From the cell containing the given text, extract its center point as [X, Y] coordinate. 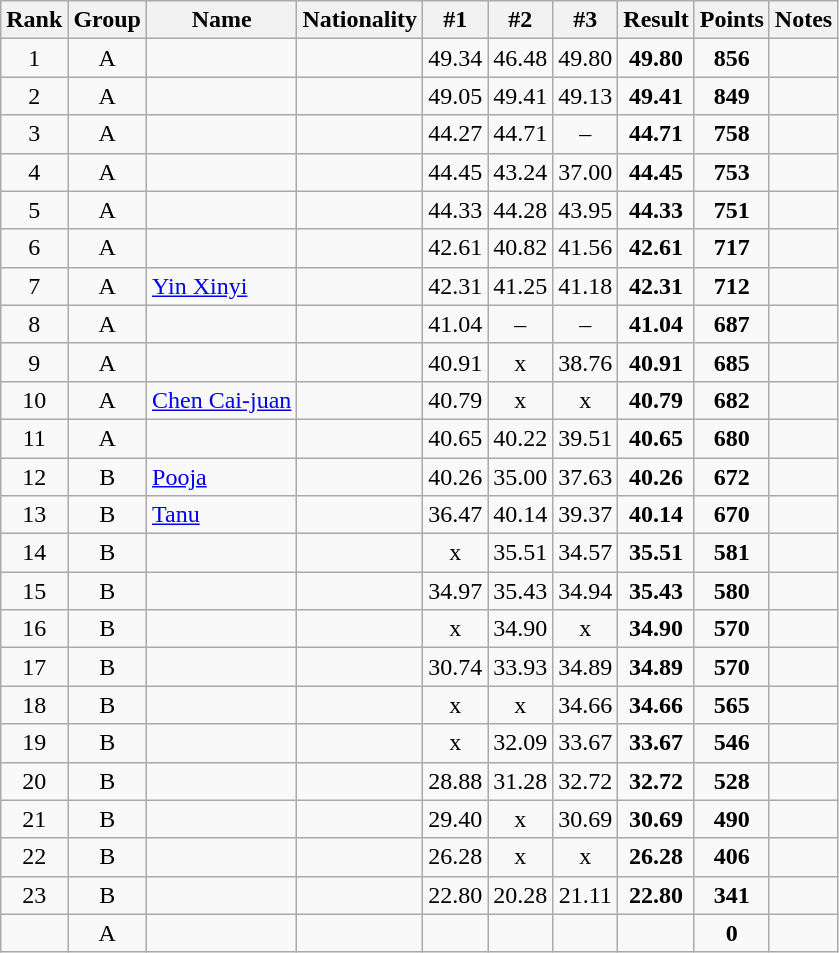
18 [34, 705]
14 [34, 553]
9 [34, 362]
15 [34, 591]
751 [732, 210]
41.18 [586, 286]
406 [732, 857]
717 [732, 248]
32.09 [520, 743]
43.24 [520, 172]
23 [34, 895]
670 [732, 515]
580 [732, 591]
Notes [803, 20]
672 [732, 477]
0 [732, 933]
40.82 [520, 248]
Nationality [360, 20]
41.25 [520, 286]
34.94 [586, 591]
35.00 [520, 477]
#1 [456, 20]
Chen Cai-juan [222, 400]
49.34 [456, 58]
17 [34, 667]
21 [34, 819]
Points [732, 20]
10 [34, 400]
Tanu [222, 515]
341 [732, 895]
#3 [586, 20]
12 [34, 477]
16 [34, 629]
39.51 [586, 438]
46.48 [520, 58]
565 [732, 705]
5 [34, 210]
758 [732, 134]
7 [34, 286]
44.27 [456, 134]
13 [34, 515]
Pooja [222, 477]
849 [732, 96]
490 [732, 819]
49.05 [456, 96]
31.28 [520, 781]
21.11 [586, 895]
37.00 [586, 172]
Yin Xinyi [222, 286]
34.97 [456, 591]
29.40 [456, 819]
Name [222, 20]
753 [732, 172]
Rank [34, 20]
581 [732, 553]
Group [108, 20]
37.63 [586, 477]
856 [732, 58]
28.88 [456, 781]
30.74 [456, 667]
19 [34, 743]
20 [34, 781]
682 [732, 400]
4 [34, 172]
20.28 [520, 895]
41.56 [586, 248]
3 [34, 134]
33.93 [520, 667]
11 [34, 438]
22 [34, 857]
44.28 [520, 210]
#2 [520, 20]
34.57 [586, 553]
685 [732, 362]
6 [34, 248]
39.37 [586, 515]
40.22 [520, 438]
8 [34, 324]
712 [732, 286]
36.47 [456, 515]
1 [34, 58]
528 [732, 781]
49.13 [586, 96]
43.95 [586, 210]
Result [656, 20]
546 [732, 743]
38.76 [586, 362]
687 [732, 324]
680 [732, 438]
2 [34, 96]
